Identify which cell holds the provided text, then report its [x, y] central coordinate. 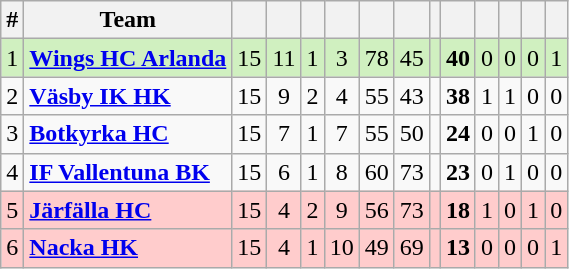
78 [376, 58]
24 [458, 134]
IF Vallentuna BK [128, 172]
38 [458, 96]
13 [458, 248]
45 [412, 58]
40 [458, 58]
49 [376, 248]
5 [12, 210]
Järfälla HC [128, 210]
Väsby IK HK [128, 96]
50 [412, 134]
Nacka HK [128, 248]
23 [458, 172]
60 [376, 172]
69 [412, 248]
Team [128, 20]
# [12, 20]
10 [342, 248]
18 [458, 210]
Wings HC Arlanda [128, 58]
8 [342, 172]
Botkyrka HC [128, 134]
43 [412, 96]
11 [284, 58]
56 [376, 210]
